From the cell containing the given text, extract its center point as (X, Y) coordinate. 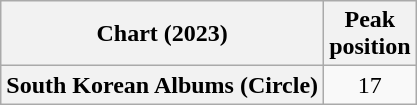
Peakposition (370, 34)
South Korean Albums (Circle) (162, 85)
17 (370, 85)
Chart (2023) (162, 34)
